Detect which cell encompasses the target text, then output its (X, Y) center coordinate. 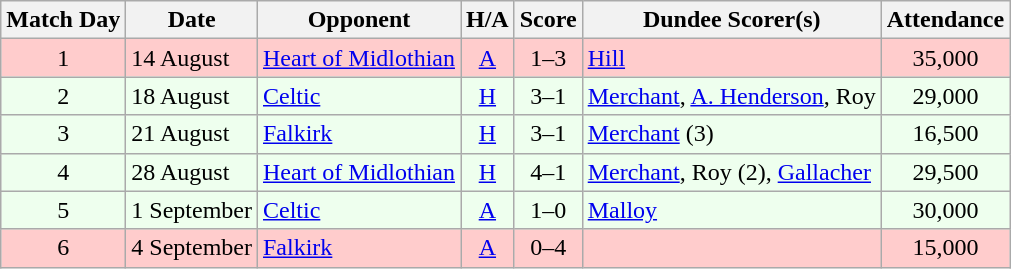
Malloy (732, 210)
Opponent (358, 20)
30,000 (945, 210)
Dundee Scorer(s) (732, 20)
4 September (192, 248)
1–3 (548, 58)
14 August (192, 58)
Merchant (3) (732, 134)
Merchant, Roy (2), Gallacher (732, 172)
2 (64, 96)
Hill (732, 58)
H/A (487, 20)
16,500 (945, 134)
35,000 (945, 58)
0–4 (548, 248)
1 September (192, 210)
Score (548, 20)
18 August (192, 96)
5 (64, 210)
3 (64, 134)
Match Day (64, 20)
Attendance (945, 20)
29,000 (945, 96)
21 August (192, 134)
29,500 (945, 172)
4–1 (548, 172)
1–0 (548, 210)
28 August (192, 172)
4 (64, 172)
Date (192, 20)
6 (64, 248)
15,000 (945, 248)
1 (64, 58)
Merchant, A. Henderson, Roy (732, 96)
